Determine the (x, y) coordinate at the center of the cell enclosing the given text.  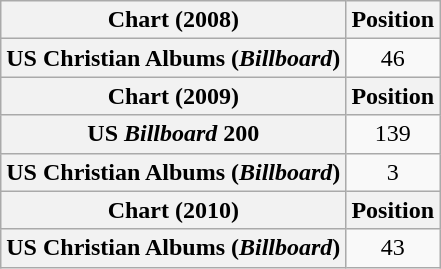
3 (393, 172)
43 (393, 248)
US Billboard 200 (174, 134)
Chart (2010) (174, 210)
139 (393, 134)
Chart (2009) (174, 96)
46 (393, 58)
Chart (2008) (174, 20)
